Find where the given text appears and provide that cell's center as (x, y) coordinate. 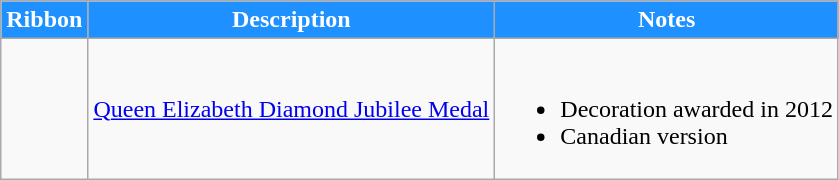
Notes (667, 20)
Description (292, 20)
Queen Elizabeth Diamond Jubilee Medal (292, 109)
Decoration awarded in 2012Canadian version (667, 109)
Ribbon (44, 20)
